From the cell containing the given text, extract its center point as [x, y] coordinate. 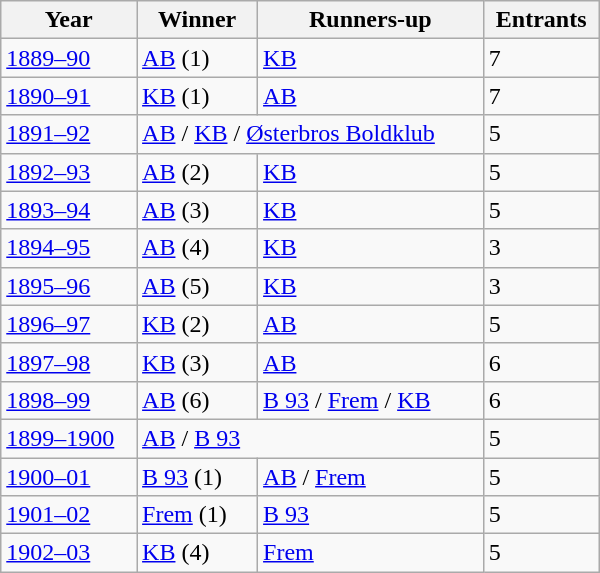
B 93 [371, 515]
1901–02 [69, 515]
AB (1) [198, 58]
KB (1) [198, 96]
1892–93 [69, 172]
AB / KB / Østerbros Boldklub [310, 134]
1893–94 [69, 210]
Runners-up [371, 20]
1898–99 [69, 400]
1891–92 [69, 134]
KB (2) [198, 324]
1895–96 [69, 286]
AB (2) [198, 172]
AB (5) [198, 286]
KB (3) [198, 362]
Year [69, 20]
1894–95 [69, 248]
1889–90 [69, 58]
1899–1900 [69, 438]
1900–01 [69, 477]
AB / B 93 [310, 438]
1897–98 [69, 362]
AB / Frem [371, 477]
1890–91 [69, 96]
Winner [198, 20]
1896–97 [69, 324]
AB (4) [198, 248]
Frem (1) [198, 515]
B 93 / Frem / KB [371, 400]
B 93 (1) [198, 477]
AB (6) [198, 400]
Entrants [541, 20]
1902–03 [69, 553]
KB (4) [198, 553]
AB (3) [198, 210]
Frem [371, 553]
